Return the [x, y] coordinate for the center point of the cell that contains the specified text.  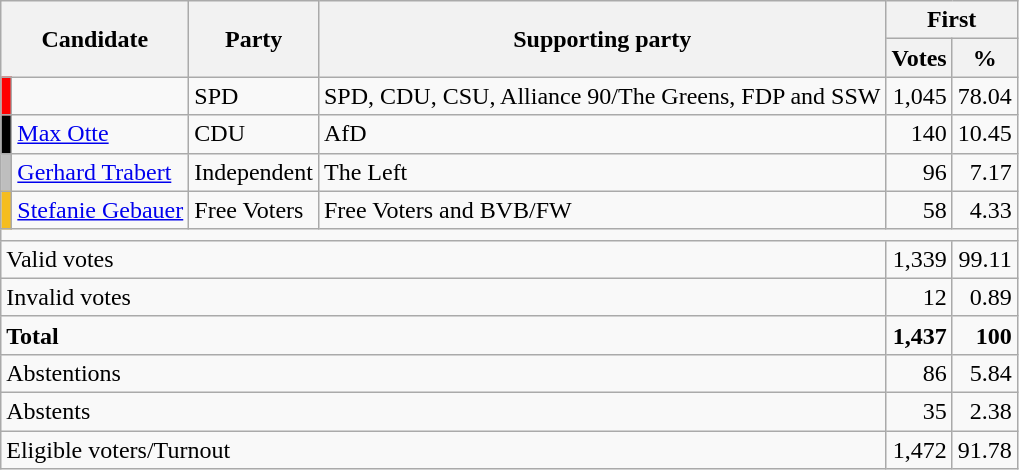
Votes [919, 58]
SPD [254, 96]
Independent [254, 172]
0.89 [984, 297]
58 [919, 210]
Supporting party [602, 39]
Stefanie Gebauer [100, 210]
Abstents [444, 411]
96 [919, 172]
5.84 [984, 373]
35 [919, 411]
CDU [254, 134]
Valid votes [444, 259]
Abstentions [444, 373]
7.17 [984, 172]
140 [919, 134]
1,437 [919, 335]
1,339 [919, 259]
Invalid votes [444, 297]
78.04 [984, 96]
Gerhard Trabert [100, 172]
12 [919, 297]
AfD [602, 134]
10.45 [984, 134]
Max Otte [100, 134]
The Left [602, 172]
1,045 [919, 96]
Free Voters and BVB/FW [602, 210]
Eligible voters/Turnout [444, 449]
% [984, 58]
86 [919, 373]
2.38 [984, 411]
99.11 [984, 259]
Party [254, 39]
Free Voters [254, 210]
4.33 [984, 210]
First [952, 20]
Candidate [95, 39]
1,472 [919, 449]
Total [444, 335]
SPD, CDU, CSU, Alliance 90/The Greens, FDP and SSW [602, 96]
91.78 [984, 449]
100 [984, 335]
